Find where the given text appears and provide that cell's center as (x, y) coordinate. 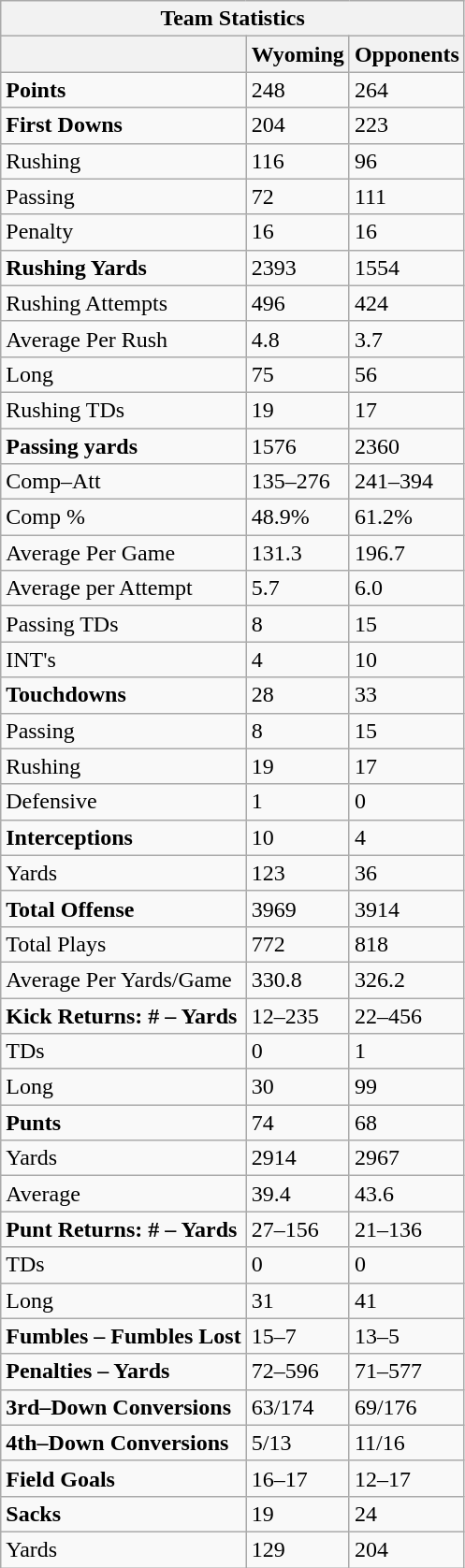
6.0 (406, 588)
12–17 (406, 1478)
11/16 (406, 1443)
Fumbles – Fumbles Lost (124, 1336)
69/176 (406, 1407)
43.6 (406, 1194)
41 (406, 1300)
Penalties – Yards (124, 1372)
48.9% (298, 517)
223 (406, 125)
Team Statistics (233, 19)
5/13 (298, 1443)
131.3 (298, 553)
Field Goals (124, 1478)
63/174 (298, 1407)
2393 (298, 268)
Average per Attempt (124, 588)
772 (298, 944)
36 (406, 873)
135–276 (298, 482)
75 (298, 374)
1576 (298, 446)
72–596 (298, 1372)
INT's (124, 660)
Interceptions (124, 837)
First Downs (124, 125)
129 (298, 1549)
Rushing Attempts (124, 303)
496 (298, 303)
Sacks (124, 1514)
13–5 (406, 1336)
Punt Returns: # – Yards (124, 1229)
15–7 (298, 1336)
30 (298, 1087)
Average (124, 1194)
56 (406, 374)
Passing TDs (124, 624)
Total Offense (124, 908)
96 (406, 161)
2914 (298, 1158)
Points (124, 90)
72 (298, 196)
818 (406, 944)
Rushing Yards (124, 268)
22–456 (406, 1015)
Passing yards (124, 446)
2967 (406, 1158)
3969 (298, 908)
111 (406, 196)
71–577 (406, 1372)
Penalty (124, 232)
24 (406, 1514)
61.2% (406, 517)
Rushing TDs (124, 410)
Defensive (124, 802)
264 (406, 90)
28 (298, 695)
27–156 (298, 1229)
123 (298, 873)
1554 (406, 268)
116 (298, 161)
68 (406, 1123)
99 (406, 1087)
Punts (124, 1123)
3914 (406, 908)
4th–Down Conversions (124, 1443)
Touchdowns (124, 695)
3.7 (406, 339)
Average Per Game (124, 553)
Average Per Yards/Game (124, 980)
Kick Returns: # – Yards (124, 1015)
326.2 (406, 980)
4.8 (298, 339)
2360 (406, 446)
Total Plays (124, 944)
Comp % (124, 517)
196.7 (406, 553)
330.8 (298, 980)
424 (406, 303)
33 (406, 695)
Average Per Rush (124, 339)
31 (298, 1300)
74 (298, 1123)
Comp–Att (124, 482)
5.7 (298, 588)
16–17 (298, 1478)
248 (298, 90)
Opponents (406, 54)
21–136 (406, 1229)
3rd–Down Conversions (124, 1407)
12–235 (298, 1015)
241–394 (406, 482)
Wyoming (298, 54)
39.4 (298, 1194)
